Find where the given text appears and provide that cell's center as [x, y] coordinate. 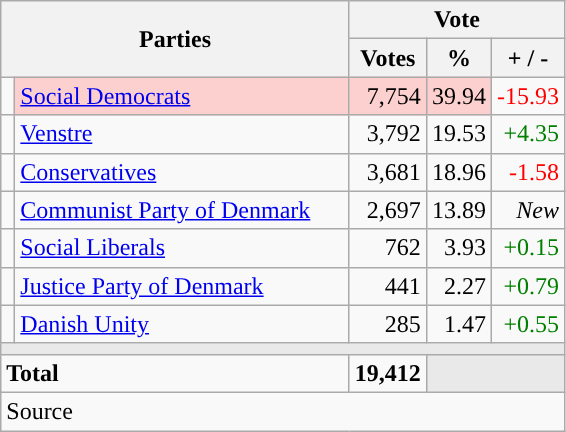
-1.58 [528, 172]
Source [283, 411]
19,412 [388, 373]
Vote [456, 20]
Venstre [182, 134]
Communist Party of Denmark [182, 210]
2,697 [388, 210]
New [528, 210]
3.93 [458, 248]
2.27 [458, 286]
Justice Party of Denmark [182, 286]
3,681 [388, 172]
285 [388, 324]
+4.35 [528, 134]
+0.55 [528, 324]
Social Democrats [182, 96]
Conservatives [182, 172]
Parties [176, 39]
1.47 [458, 324]
762 [388, 248]
-15.93 [528, 96]
+ / - [528, 58]
18.96 [458, 172]
39.94 [458, 96]
441 [388, 286]
3,792 [388, 134]
7,754 [388, 96]
Danish Unity [182, 324]
Social Liberals [182, 248]
Votes [388, 58]
Total [176, 373]
+0.79 [528, 286]
19.53 [458, 134]
+0.15 [528, 248]
% [458, 58]
13.89 [458, 210]
